For the text-containing cell, return its midpoint in (X, Y) coordinate format. 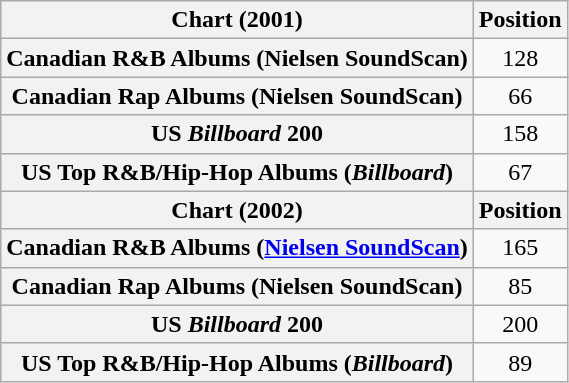
158 (520, 134)
89 (520, 362)
66 (520, 96)
Chart (2002) (238, 210)
Chart (2001) (238, 20)
67 (520, 172)
200 (520, 324)
85 (520, 286)
128 (520, 58)
165 (520, 248)
